Pinpoint the cell where the given text exists, returning its (X, Y) midpoint coordinate. 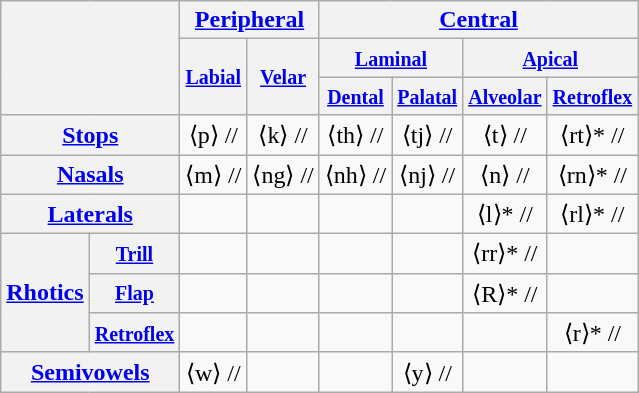
⟨rn⟩* // (592, 174)
Nasals (90, 174)
⟨r⟩* // (592, 333)
Semivowels (90, 372)
⟨k⟩ // (283, 135)
⟨w⟩ // (214, 372)
⟨tj⟩ // (428, 135)
Apical (550, 58)
⟨p⟩ // (214, 135)
Peripheral (250, 20)
Alveolar (505, 96)
Stops (90, 135)
⟨t⟩ // (505, 135)
⟨rl⟩* // (592, 214)
⟨R⟩* // (505, 293)
Laminal (390, 58)
⟨rr⟩* // (505, 254)
Velar (283, 77)
⟨rt⟩* // (592, 135)
⟨ng⟩ // (283, 174)
Palatal (428, 96)
Flap (134, 293)
Rhotics (45, 294)
Trill (134, 254)
⟨m⟩ // (214, 174)
⟨y⟩ // (428, 372)
⟨nj⟩ // (428, 174)
⟨n⟩ // (505, 174)
⟨l⟩* // (505, 214)
⟨th⟩ // (355, 135)
Dental (355, 96)
⟨nh⟩ // (355, 174)
Central (478, 20)
Laterals (90, 214)
Labial (214, 77)
